For the text-containing cell, return its midpoint in (X, Y) coordinate format. 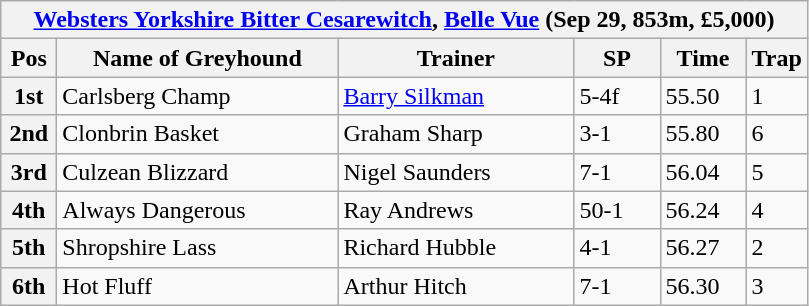
6 (776, 134)
1 (776, 96)
1st (29, 96)
55.80 (703, 134)
Trap (776, 58)
Name of Greyhound (198, 58)
5-4f (617, 96)
4th (29, 210)
Nigel Saunders (456, 172)
5 (776, 172)
Graham Sharp (456, 134)
56.24 (703, 210)
Barry Silkman (456, 96)
56.30 (703, 286)
Pos (29, 58)
Time (703, 58)
2nd (29, 134)
Ray Andrews (456, 210)
6th (29, 286)
55.50 (703, 96)
56.27 (703, 248)
Carlsberg Champ (198, 96)
3-1 (617, 134)
Culzean Blizzard (198, 172)
56.04 (703, 172)
3rd (29, 172)
4 (776, 210)
2 (776, 248)
50-1 (617, 210)
Websters Yorkshire Bitter Cesarewitch, Belle Vue (Sep 29, 853m, £5,000) (404, 20)
Trainer (456, 58)
3 (776, 286)
Clonbrin Basket (198, 134)
Hot Fluff (198, 286)
SP (617, 58)
Richard Hubble (456, 248)
5th (29, 248)
Shropshire Lass (198, 248)
4-1 (617, 248)
Always Dangerous (198, 210)
Arthur Hitch (456, 286)
